For the text-containing cell, return its midpoint in [X, Y] coordinate format. 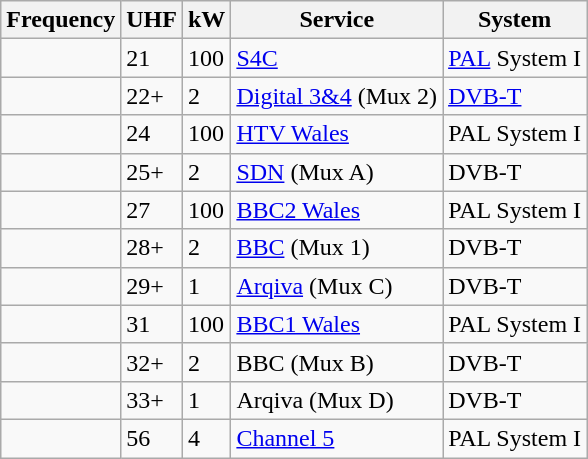
29+ [152, 286]
S4C [337, 58]
Service [337, 20]
22+ [152, 96]
28+ [152, 248]
BBC (Mux 1) [337, 248]
kW [206, 20]
Arqiva (Mux C) [337, 286]
Arqiva (Mux D) [337, 400]
HTV Wales [337, 134]
31 [152, 324]
Frequency [61, 20]
System [515, 20]
SDN (Mux A) [337, 172]
27 [152, 210]
32+ [152, 362]
33+ [152, 400]
24 [152, 134]
56 [152, 438]
UHF [152, 20]
21 [152, 58]
25+ [152, 172]
BBC1 Wales [337, 324]
Digital 3&4 (Mux 2) [337, 96]
Channel 5 [337, 438]
BBC (Mux B) [337, 362]
BBC2 Wales [337, 210]
4 [206, 438]
